Provide the [x, y] coordinate of the cell's center where the given text is located.  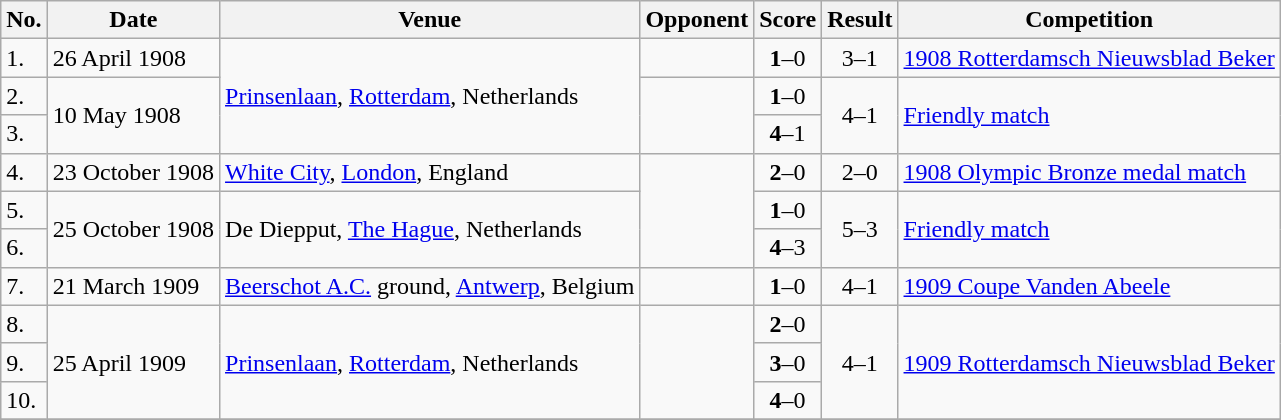
No. [24, 20]
23 October 1908 [133, 172]
Opponent [697, 20]
Competition [1089, 20]
5–3 [860, 229]
25 October 1908 [133, 229]
4–0 [788, 400]
26 April 1908 [133, 58]
3–1 [860, 58]
21 March 1909 [133, 286]
Beerschot A.C. ground, Antwerp, Belgium [430, 286]
1909 Rotterdamsch Nieuwsblad Beker [1089, 362]
1908 Olympic Bronze medal match [1089, 172]
1. [24, 58]
7. [24, 286]
White City, London, England [430, 172]
10. [24, 400]
6. [24, 248]
3. [24, 134]
1909 Coupe Vanden Abeele [1089, 286]
Result [860, 20]
3–0 [788, 362]
Score [788, 20]
4–3 [788, 248]
25 April 1909 [133, 362]
Venue [430, 20]
4. [24, 172]
9. [24, 362]
De Diepput, The Hague, Netherlands [430, 229]
10 May 1908 [133, 115]
Date [133, 20]
1908 Rotterdamsch Nieuwsblad Beker [1089, 58]
5. [24, 210]
8. [24, 324]
2. [24, 96]
